Determine the (x, y) coordinate at the center of the cell enclosing the given text.  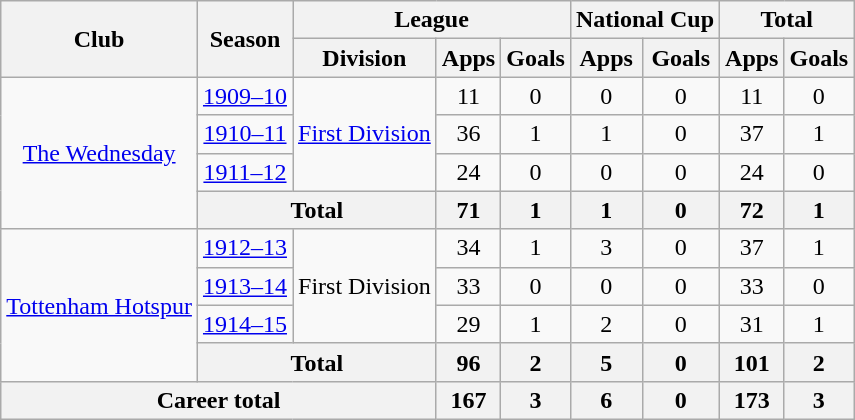
34 (468, 248)
League (431, 20)
The Wednesday (100, 153)
National Cup (644, 20)
1913–14 (244, 286)
5 (606, 362)
96 (468, 362)
Tottenham Hotspur (100, 305)
1914–15 (244, 324)
1909–10 (244, 96)
Club (100, 39)
36 (468, 134)
31 (752, 324)
71 (468, 210)
1911–12 (244, 172)
72 (752, 210)
29 (468, 324)
1912–13 (244, 248)
1910–11 (244, 134)
Season (244, 39)
101 (752, 362)
6 (606, 400)
167 (468, 400)
Division (364, 58)
173 (752, 400)
Career total (219, 400)
